Locate the cell with the specified text and output its [X, Y] center coordinate. 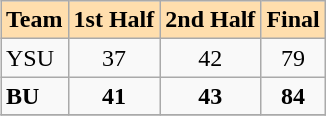
43 [210, 96]
37 [114, 58]
Final [293, 20]
Team [34, 20]
41 [114, 96]
BU [34, 96]
2nd Half [210, 20]
YSU [34, 58]
84 [293, 96]
42 [210, 58]
1st Half [114, 20]
79 [293, 58]
